Extract the (X, Y) coordinate from the center of the cell holding the provided text.  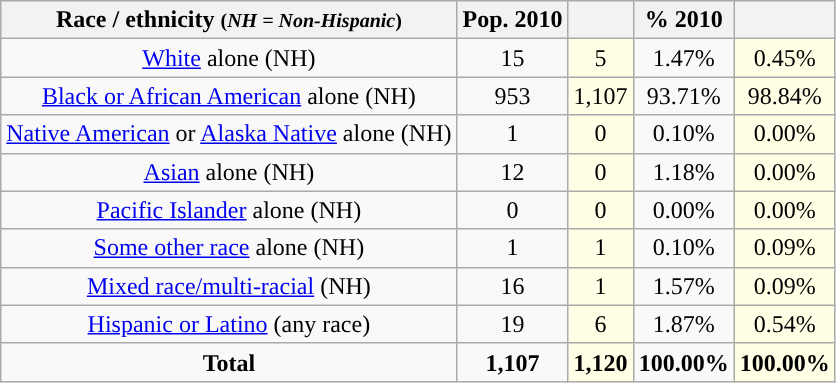
Pacific Islander alone (NH) (229, 210)
Race / ethnicity (NH = Non-Hispanic) (229, 20)
Black or African American alone (NH) (229, 96)
Native American or Alaska Native alone (NH) (229, 134)
953 (512, 96)
19 (512, 324)
Mixed race/multi-racial (NH) (229, 286)
98.84% (784, 96)
6 (600, 324)
Total (229, 362)
% 2010 (684, 20)
12 (512, 172)
1.18% (684, 172)
Hispanic or Latino (any race) (229, 324)
93.71% (684, 96)
1.47% (684, 58)
Pop. 2010 (512, 20)
1,120 (600, 362)
15 (512, 58)
16 (512, 286)
5 (600, 58)
0.45% (784, 58)
0.54% (784, 324)
1.87% (684, 324)
Some other race alone (NH) (229, 248)
1.57% (684, 286)
Asian alone (NH) (229, 172)
White alone (NH) (229, 58)
